Detect which cell encompasses the target text, then output its [X, Y] center coordinate. 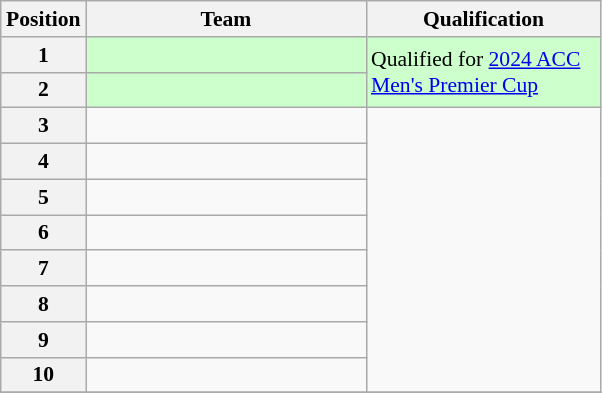
9 [44, 340]
3 [44, 126]
8 [44, 304]
Team [226, 19]
4 [44, 162]
Qualification [484, 19]
6 [44, 233]
2 [44, 90]
1 [44, 55]
7 [44, 269]
5 [44, 197]
Qualified for 2024 ACC Men's Premier Cup [484, 72]
10 [44, 375]
Position [44, 19]
